Output the (x, y) coordinate of the center of the cell containing the given text.  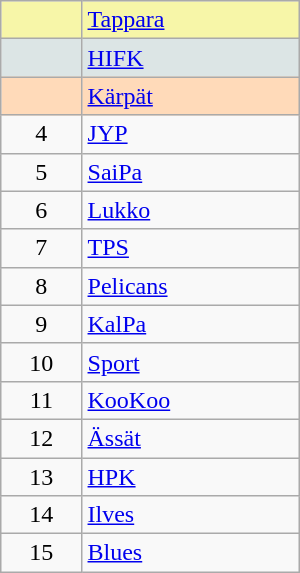
5 (42, 172)
KalPa (190, 324)
Blues (190, 553)
Lukko (190, 210)
10 (42, 362)
HIFK (190, 58)
Tappara (190, 20)
8 (42, 286)
9 (42, 324)
6 (42, 210)
7 (42, 248)
HPK (190, 477)
Pelicans (190, 286)
Ilves (190, 515)
Sport (190, 362)
SaiPa (190, 172)
12 (42, 438)
TPS (190, 248)
15 (42, 553)
KooKoo (190, 400)
11 (42, 400)
Kärpät (190, 96)
4 (42, 134)
JYP (190, 134)
Ässät (190, 438)
13 (42, 477)
14 (42, 515)
